Capture the cell that displays the provided text and extract its (x, y) central coordinate. 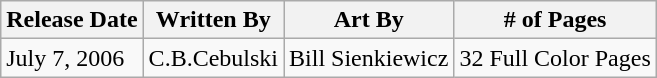
July 7, 2006 (72, 58)
Art By (369, 20)
# of Pages (555, 20)
C.B.Cebulski (213, 58)
Written By (213, 20)
32 Full Color Pages (555, 58)
Release Date (72, 20)
Bill Sienkiewicz (369, 58)
